Capture the cell that displays the provided text and extract its (X, Y) central coordinate. 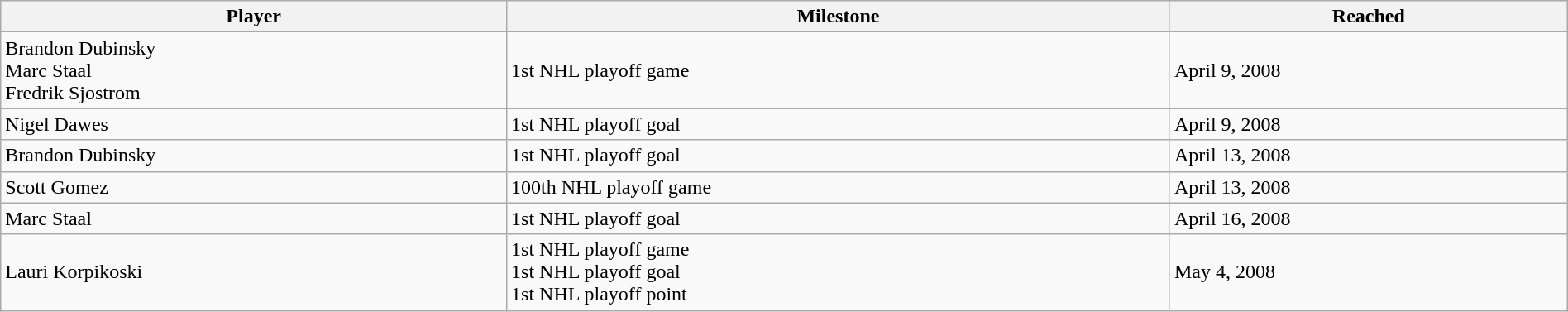
1st NHL playoff game (839, 70)
Brandon DubinskyMarc StaalFredrik Sjostrom (254, 70)
Marc Staal (254, 218)
1st NHL playoff game1st NHL playoff goal1st NHL playoff point (839, 272)
Reached (1368, 17)
Player (254, 17)
100th NHL playoff game (839, 187)
Lauri Korpikoski (254, 272)
May 4, 2008 (1368, 272)
Nigel Dawes (254, 124)
Brandon Dubinsky (254, 156)
Scott Gomez (254, 187)
Milestone (839, 17)
April 16, 2008 (1368, 218)
